Output the [x, y] coordinate of the center of the cell containing the given text.  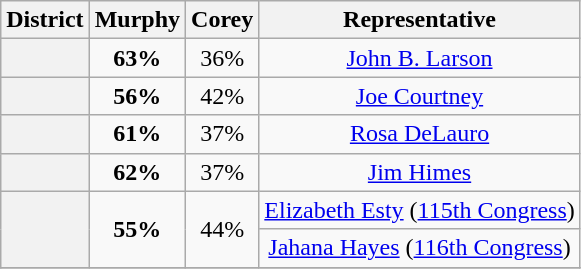
42% [222, 96]
District [45, 20]
Jim Himes [420, 172]
56% [137, 96]
Corey [222, 20]
55% [137, 229]
Joe Courtney [420, 96]
Elizabeth Esty (115th Congress) [420, 210]
Representative [420, 20]
Murphy [137, 20]
61% [137, 134]
36% [222, 58]
Rosa DeLauro [420, 134]
John B. Larson [420, 58]
Jahana Hayes (116th Congress) [420, 248]
63% [137, 58]
44% [222, 229]
62% [137, 172]
